Find where the given text appears and provide that cell's center as [X, Y] coordinate. 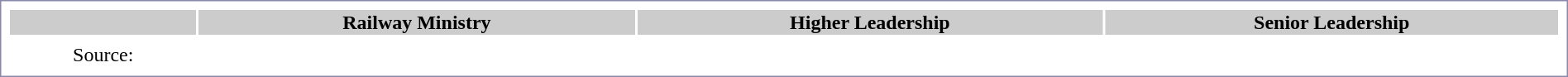
Railway Ministry [417, 22]
Higher Leadership [870, 22]
Senior Leadership [1331, 22]
Source: [103, 55]
